Return the [x, y] coordinate for the center point of the cell that contains the specified text.  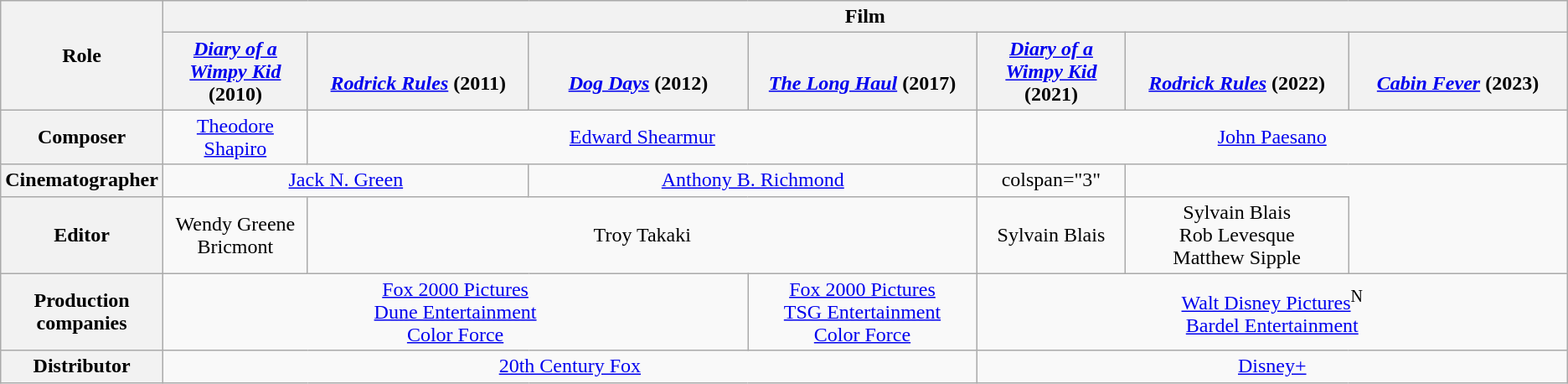
Composer [82, 138]
Sylvain BlaisRob LevesqueMatthew Sipple [1237, 235]
Cabin Fever (2023) [1457, 71]
Fox 2000 PicturesDune EntertainmentColor Force [455, 312]
Editor [82, 235]
Jack N. Green [345, 180]
Wendy Greene Bricmont [235, 235]
Rodrick Rules (2011) [418, 71]
Distributor [82, 366]
Dog Days (2012) [638, 71]
Anthony B. Richmond [752, 180]
colspan="3" [1050, 180]
Theodore Shapiro [235, 138]
Diary of a Wimpy Kid (2010) [235, 71]
Production companies [82, 312]
Sylvain Blais [1050, 235]
Film [864, 17]
Rodrick Rules (2022) [1237, 71]
John Paesano [1271, 138]
Walt Disney PicturesNBardel Entertainment [1271, 312]
Cinematographer [82, 180]
Role [82, 55]
Diary of a Wimpy Kid (2021) [1050, 71]
Fox 2000 PicturesTSG EntertainmentColor Force [863, 312]
20th Century Fox [570, 366]
Troy Takaki [642, 235]
Disney+ [1271, 366]
The Long Haul (2017) [863, 71]
Edward Shearmur [642, 138]
